Pinpoint the cell where the given text exists, returning its [X, Y] midpoint coordinate. 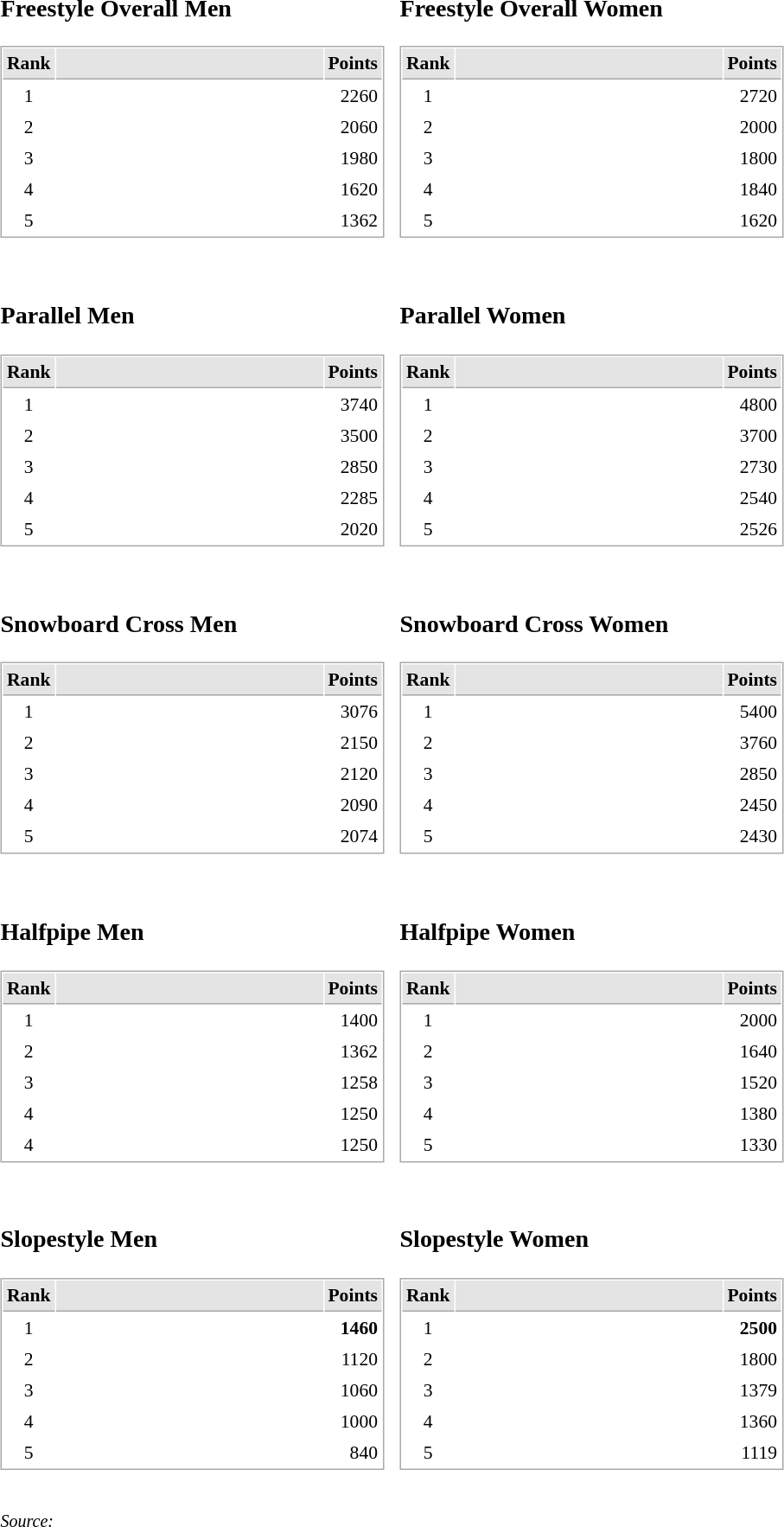
5400 [752, 712]
3760 [752, 743]
2285 [353, 497]
2260 [353, 96]
1460 [353, 1328]
2450 [752, 805]
2540 [752, 497]
2090 [353, 805]
1640 [752, 1051]
2120 [353, 774]
3700 [752, 435]
1980 [353, 158]
2720 [752, 96]
840 [353, 1453]
2060 [353, 127]
1379 [752, 1390]
2730 [752, 466]
1060 [353, 1390]
1360 [752, 1422]
1258 [353, 1083]
1520 [752, 1083]
1120 [353, 1359]
4800 [752, 404]
1840 [752, 189]
3740 [353, 404]
3076 [353, 712]
1400 [353, 1020]
2020 [353, 528]
1380 [752, 1114]
2526 [752, 528]
1119 [752, 1453]
3500 [353, 435]
2430 [752, 836]
2074 [353, 836]
2500 [752, 1328]
2150 [353, 743]
1330 [752, 1145]
1000 [353, 1422]
